Provide the [X, Y] coordinate of the cell's center where the given text is located.  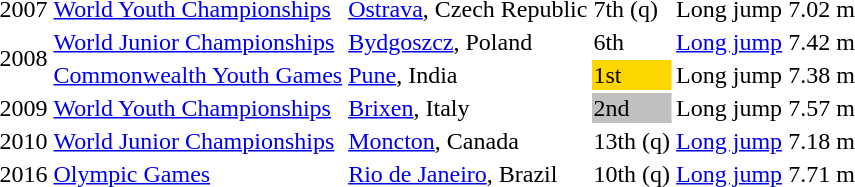
Brixen, Italy [468, 108]
Bydgoszcz, Poland [468, 42]
6th [632, 42]
1st [632, 75]
Pune, India [468, 75]
2nd [632, 108]
Commonwealth Youth Games [198, 75]
Moncton, Canada [468, 141]
13th (q) [632, 141]
World Youth Championships [198, 108]
